Detect which cell encompasses the target text, then output its [X, Y] center coordinate. 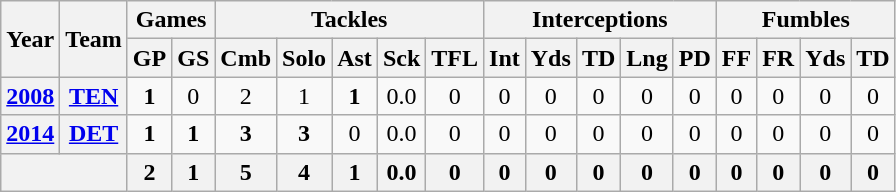
TFL [455, 58]
GP [149, 58]
5 [246, 172]
Fumbles [806, 20]
Sck [401, 58]
Tackles [350, 20]
GS [194, 58]
FR [778, 58]
Solo [304, 58]
Ast [355, 58]
2014 [30, 134]
Cmb [246, 58]
PD [694, 58]
TEN [94, 96]
4 [304, 172]
Lng [647, 58]
Team [94, 39]
Games [170, 20]
Year [30, 39]
DET [94, 134]
FF [736, 58]
Interceptions [600, 20]
Int [505, 58]
2008 [30, 96]
